Search for the cell housing the specified text and yield its (X, Y) center coordinate. 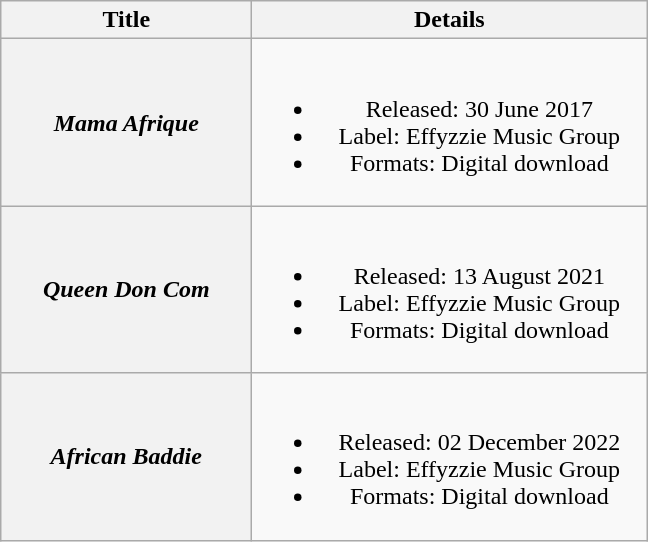
Title (126, 20)
Released: 13 August 2021Label: Effyzzie Music GroupFormats: Digital download (450, 290)
African Baddie (126, 456)
Released: 02 December 2022Label: Effyzzie Music GroupFormats: Digital download (450, 456)
Released: 30 June 2017Label: Effyzzie Music GroupFormats: Digital download (450, 122)
Mama Afrique (126, 122)
Queen Don Com (126, 290)
Details (450, 20)
